Identify which cell holds the provided text, then report its [x, y] central coordinate. 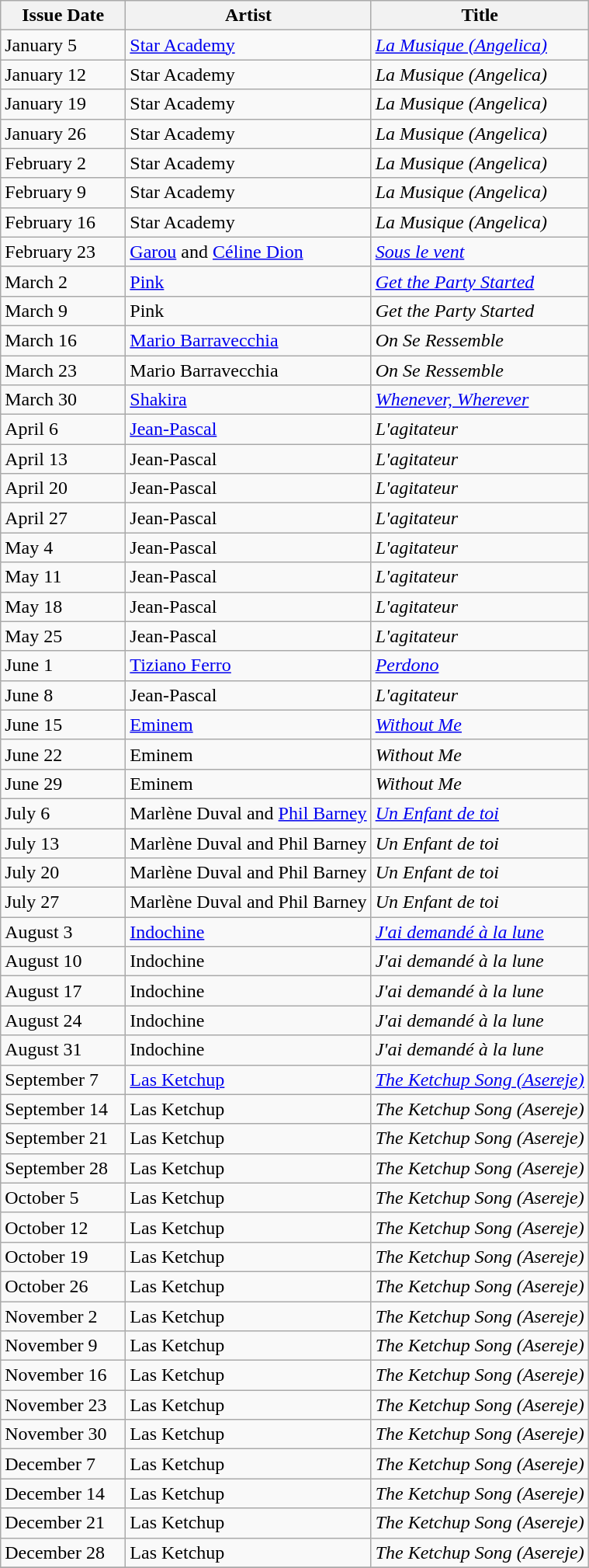
November 16 [64, 1375]
April 13 [64, 459]
October 5 [64, 1198]
December 28 [64, 1552]
Garou and Céline Dion [248, 252]
April 27 [64, 518]
September 21 [64, 1139]
February 23 [64, 252]
November 23 [64, 1405]
August 10 [64, 961]
Title [480, 16]
May 18 [64, 607]
July 13 [64, 843]
July 20 [64, 873]
June 29 [64, 784]
February 16 [64, 222]
May 11 [64, 577]
August 3 [64, 932]
March 9 [64, 311]
December 21 [64, 1523]
October 26 [64, 1286]
September 7 [64, 1080]
March 30 [64, 400]
July 6 [64, 813]
April 20 [64, 488]
February 2 [64, 163]
May 4 [64, 548]
Shakira [248, 400]
November 2 [64, 1316]
Issue Date [64, 16]
May 25 [64, 636]
Tiziano Ferro [248, 666]
June 15 [64, 725]
Perdono [480, 666]
January 5 [64, 45]
December 14 [64, 1493]
January 26 [64, 134]
Sous le vent [480, 252]
Whenever, Wherever [480, 400]
November 30 [64, 1434]
March 16 [64, 340]
November 9 [64, 1346]
March 23 [64, 370]
January 12 [64, 75]
February 9 [64, 193]
September 14 [64, 1109]
August 24 [64, 1020]
June 22 [64, 754]
April 6 [64, 429]
July 27 [64, 902]
March 2 [64, 281]
December 7 [64, 1464]
Artist [248, 16]
June 1 [64, 666]
August 17 [64, 991]
August 31 [64, 1050]
September 28 [64, 1168]
October 12 [64, 1227]
October 19 [64, 1257]
June 8 [64, 695]
January 19 [64, 104]
